For the text-containing cell, return its midpoint in [X, Y] coordinate format. 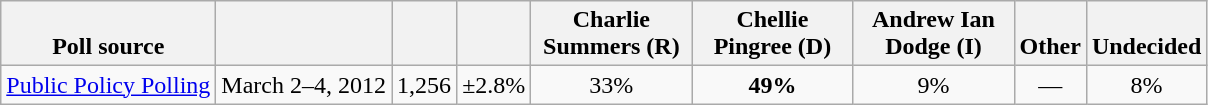
Undecided [1146, 34]
March 2–4, 2012 [304, 85]
33% [612, 85]
Andrew IanDodge (I) [934, 34]
CharlieSummers (R) [612, 34]
9% [934, 85]
8% [1146, 85]
ChelliePingree (D) [772, 34]
±2.8% [494, 85]
1,256 [424, 85]
Other [1050, 34]
49% [772, 85]
— [1050, 85]
Public Policy Polling [108, 85]
Poll source [108, 34]
